From the cell containing the given text, extract its center point as (x, y) coordinate. 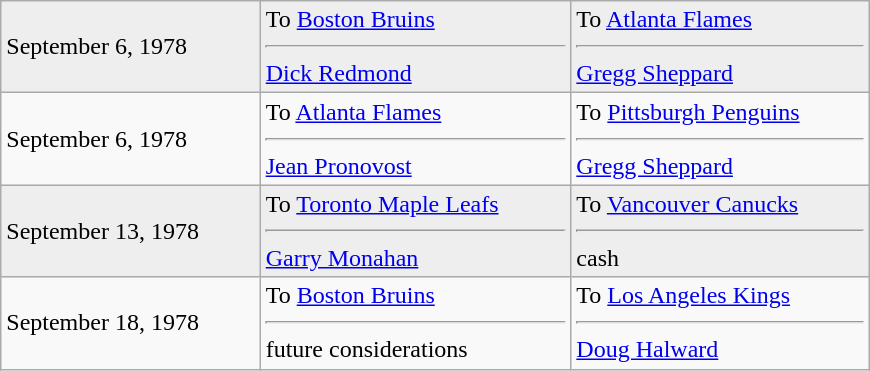
To Vancouver Canuckscash (720, 231)
To Atlanta FlamesGregg Sheppard (720, 47)
September 13, 1978 (130, 231)
To Los Angeles KingsDoug Halward (720, 323)
To Boston BruinsDick Redmond (416, 47)
September 18, 1978 (130, 323)
To Boston Bruinsfuture considerations (416, 323)
To Toronto Maple LeafsGarry Monahan (416, 231)
To Pittsburgh PenguinsGregg Sheppard (720, 139)
To Atlanta FlamesJean Pronovost (416, 139)
